Capture the cell that displays the provided text and extract its (X, Y) central coordinate. 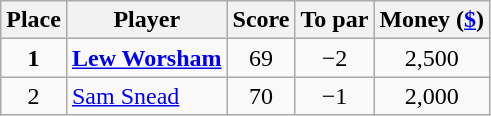
70 (261, 96)
Place (34, 20)
−1 (334, 96)
Money ($) (432, 20)
Player (146, 20)
Sam Snead (146, 96)
2,000 (432, 96)
69 (261, 58)
2,500 (432, 58)
Score (261, 20)
−2 (334, 58)
To par (334, 20)
2 (34, 96)
Lew Worsham (146, 58)
1 (34, 58)
